Find where the given text appears and provide that cell's center as [x, y] coordinate. 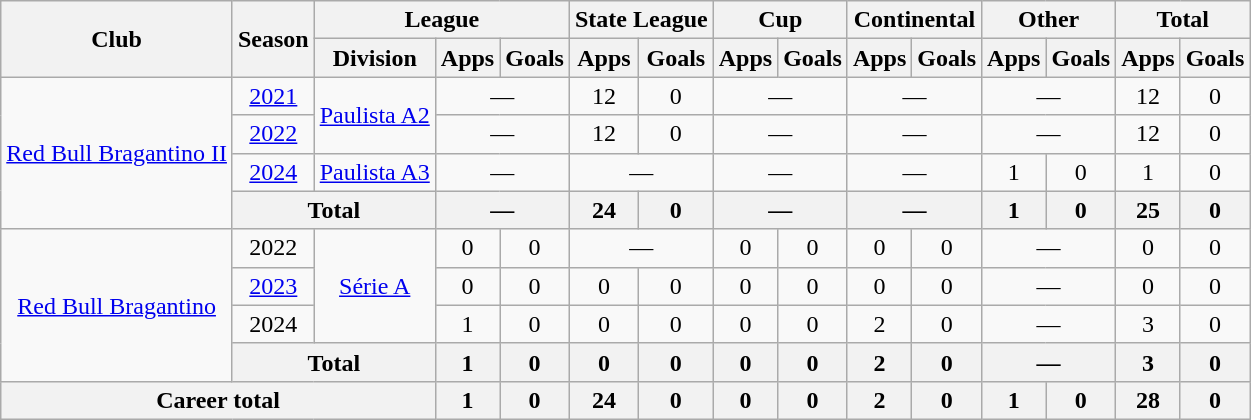
25 [1148, 210]
Career total [218, 400]
League [442, 20]
Paulista A2 [374, 115]
Other [1049, 20]
Club [117, 39]
2023 [273, 286]
Red Bull Bragantino II [117, 153]
Season [273, 39]
Red Bull Bragantino [117, 305]
State League [641, 20]
Continental [914, 20]
Cup [780, 20]
2021 [273, 96]
28 [1148, 400]
Série A [374, 286]
Paulista A3 [374, 172]
Division [374, 58]
